Locate the cell with the specified text and output its [x, y] center coordinate. 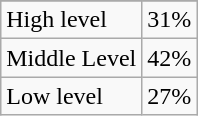
27% [170, 96]
Low level [72, 96]
31% [170, 20]
Middle Level [72, 58]
High level [72, 20]
42% [170, 58]
